Output the [X, Y] coordinate of the center of the cell containing the given text.  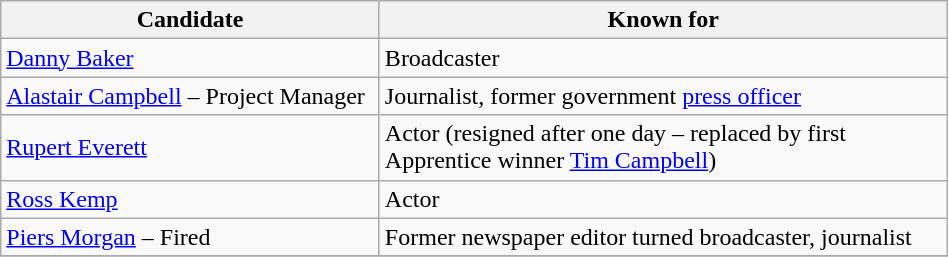
Journalist, former government press officer [663, 96]
Alastair Campbell – Project Manager [190, 96]
Actor [663, 199]
Danny Baker [190, 58]
Piers Morgan – Fired [190, 237]
Broadcaster [663, 58]
Former newspaper editor turned broadcaster, journalist [663, 237]
Rupert Everett [190, 148]
Actor (resigned after one day – replaced by first Apprentice winner Tim Campbell) [663, 148]
Known for [663, 20]
Candidate [190, 20]
Ross Kemp [190, 199]
